Scan for the cell matching the given text and deliver its (x, y) coordinate at center. 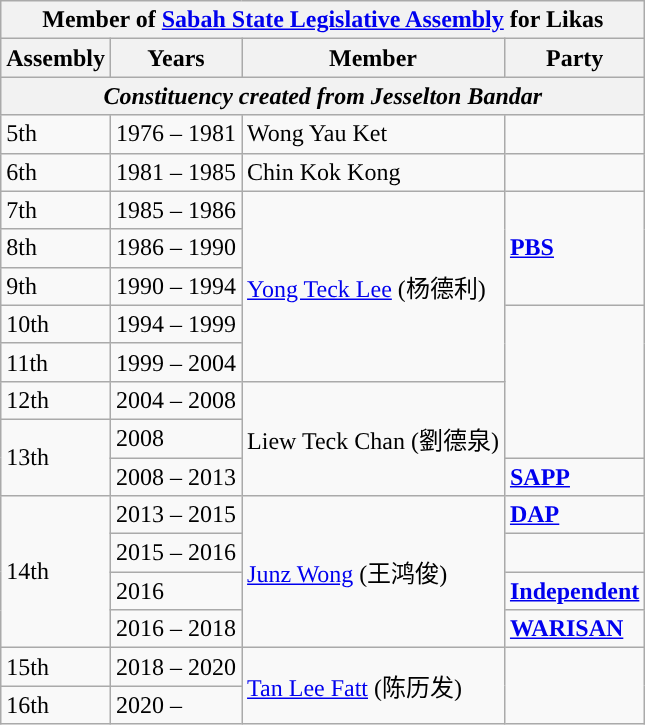
WARISAN (574, 629)
2018 – 2020 (176, 667)
7th (56, 210)
2013 – 2015 (176, 515)
SAPP (574, 477)
5th (56, 134)
Independent (574, 591)
1999 – 2004 (176, 362)
2016 (176, 591)
13th (56, 457)
1985 – 1986 (176, 210)
Member (374, 58)
Yong Teck Lee (杨德利) (374, 286)
1990 – 1994 (176, 286)
2020 – (176, 705)
Constituency created from Jesselton Bandar (323, 96)
12th (56, 400)
2016 – 2018 (176, 629)
14th (56, 572)
2008 (176, 438)
DAP (574, 515)
15th (56, 667)
1976 – 1981 (176, 134)
Member of Sabah State Legislative Assembly for Likas (323, 20)
2015 – 2016 (176, 553)
11th (56, 362)
1986 – 1990 (176, 248)
Junz Wong (王鸿俊) (374, 572)
Years (176, 58)
Liew Teck Chan (劉德泉) (374, 438)
2008 – 2013 (176, 477)
16th (56, 705)
Tan Lee Fatt (陈历发) (374, 686)
8th (56, 248)
9th (56, 286)
2004 – 2008 (176, 400)
10th (56, 324)
6th (56, 172)
Chin Kok Kong (374, 172)
Assembly (56, 58)
1981 – 1985 (176, 172)
Party (574, 58)
Wong Yau Ket (374, 134)
PBS (574, 248)
1994 – 1999 (176, 324)
